Return (X, Y) of the center of cell containing provided text 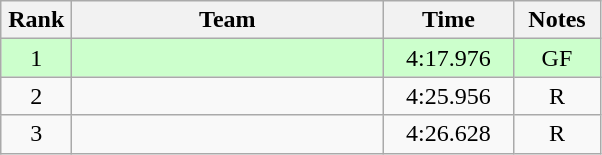
Team (228, 20)
3 (36, 134)
4:17.976 (448, 58)
2 (36, 96)
1 (36, 58)
Notes (557, 20)
Rank (36, 20)
4:26.628 (448, 134)
GF (557, 58)
4:25.956 (448, 96)
Time (448, 20)
